Search for the cell housing the specified text and yield its [X, Y] center coordinate. 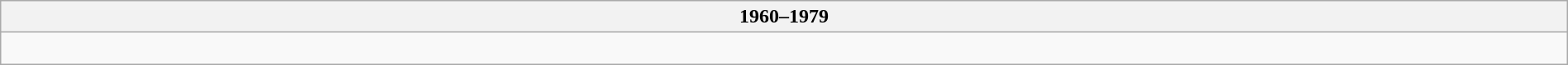
1960–1979 [784, 17]
